Output the (x, y) coordinate of the center of the cell containing the given text.  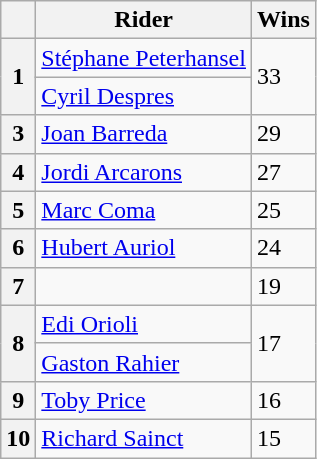
19 (283, 286)
10 (18, 438)
29 (283, 134)
17 (283, 343)
24 (283, 248)
Edi Orioli (144, 324)
6 (18, 248)
Rider (144, 20)
16 (283, 400)
4 (18, 172)
15 (283, 438)
7 (18, 286)
Toby Price (144, 400)
1 (18, 77)
25 (283, 210)
8 (18, 343)
Wins (283, 20)
27 (283, 172)
Cyril Despres (144, 96)
9 (18, 400)
Stéphane Peterhansel (144, 58)
Jordi Arcarons (144, 172)
5 (18, 210)
33 (283, 77)
Hubert Auriol (144, 248)
3 (18, 134)
Richard Sainct (144, 438)
Gaston Rahier (144, 362)
Marc Coma (144, 210)
Joan Barreda (144, 134)
